Detect which cell encompasses the target text, then output its [X, Y] center coordinate. 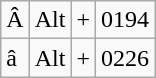
Â [15, 20]
â [15, 58]
0226 [126, 58]
0194 [126, 20]
